Extract the [x, y] coordinate from the center of the cell holding the provided text.  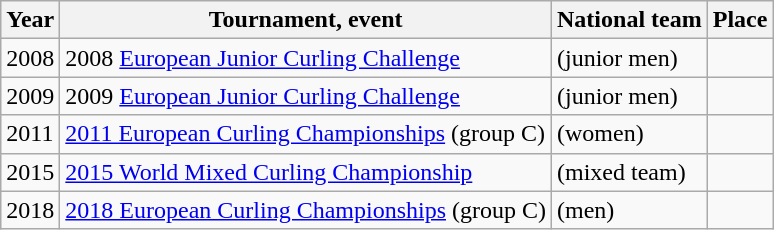
(women) [630, 134]
2008 European Junior Curling Challenge [306, 58]
Year [30, 20]
2015 [30, 172]
2011 European Curling Championships (group C) [306, 134]
(men) [630, 210]
2015 World Mixed Curling Championship [306, 172]
2009 European Junior Curling Challenge [306, 96]
National team [630, 20]
2018 [30, 210]
2018 European Curling Championships (group C) [306, 210]
2011 [30, 134]
2009 [30, 96]
Tournament, event [306, 20]
(mixed team) [630, 172]
2008 [30, 58]
Place [740, 20]
